Pinpoint the cell where the given text exists, returning its [X, Y] midpoint coordinate. 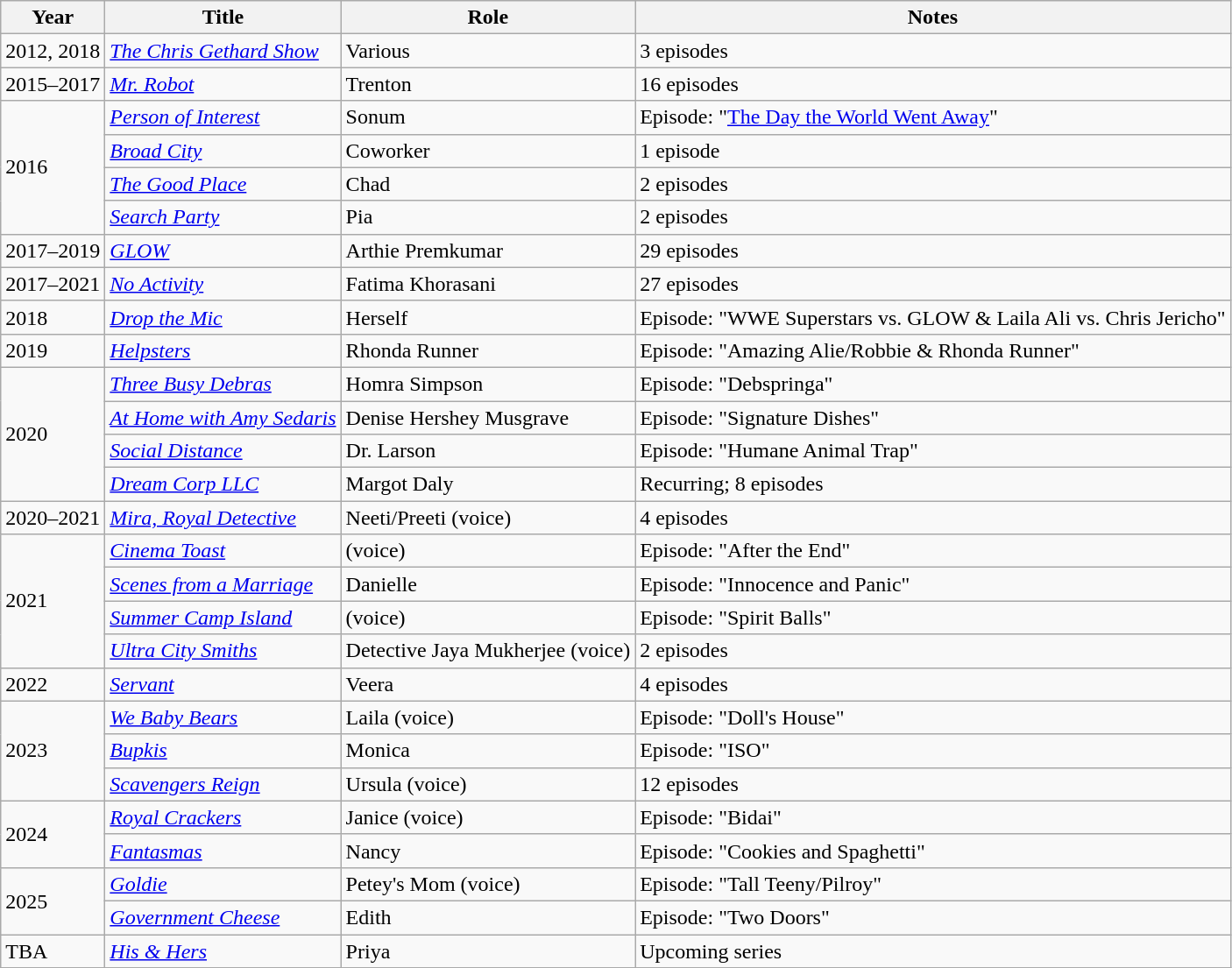
Episode: "ISO" [932, 751]
Nancy [488, 851]
2025 [53, 901]
Herself [488, 317]
Episode: "Spirit Balls" [932, 618]
2024 [53, 834]
3 episodes [932, 51]
Mira, Royal Detective [223, 518]
Petey's Mom (voice) [488, 884]
Ultra City Smiths [223, 651]
At Home with Amy Sedaris [223, 418]
Priya [488, 950]
Sonum [488, 117]
Episode: "Doll's House" [932, 717]
Episode: "Humane Animal Trap" [932, 451]
Cinema Toast [223, 551]
27 episodes [932, 284]
2021 [53, 601]
29 episodes [932, 251]
Episode: "Two Doors" [932, 917]
Chad [488, 184]
2016 [53, 167]
Homra Simpson [488, 384]
Fantasmas [223, 851]
Trenton [488, 84]
The Chris Gethard Show [223, 51]
Royal Crackers [223, 817]
Coworker [488, 151]
Upcoming series [932, 950]
Social Distance [223, 451]
Three Busy Debras [223, 384]
No Activity [223, 284]
Veera [488, 684]
Edith [488, 917]
2018 [53, 317]
Recurring; 8 episodes [932, 484]
Notes [932, 18]
Neeti/Preeti (voice) [488, 518]
Episode: "Amazing Alie/Robbie & Rhonda Runner" [932, 350]
Government Cheese [223, 917]
Pia [488, 217]
Various [488, 51]
Bupkis [223, 751]
GLOW [223, 251]
His & Hers [223, 950]
Broad City [223, 151]
2023 [53, 751]
2020 [53, 434]
2019 [53, 350]
Goldie [223, 884]
Scenes from a Marriage [223, 584]
Detective Jaya Mukherjee (voice) [488, 651]
Drop the Mic [223, 317]
Episode: "WWE Superstars vs. GLOW & Laila Ali vs. Chris Jericho" [932, 317]
Search Party [223, 217]
Laila (voice) [488, 717]
Mr. Robot [223, 84]
Arthie Premkumar [488, 251]
Episode: "The Day the World Went Away" [932, 117]
1 episode [932, 151]
Episode: "Tall Teeny/Pilroy" [932, 884]
The Good Place [223, 184]
Role [488, 18]
Summer Camp Island [223, 618]
Fatima Khorasani [488, 284]
12 episodes [932, 784]
Monica [488, 751]
Episode: "Signature Dishes" [932, 418]
16 episodes [932, 84]
Danielle [488, 584]
Episode: "Cookies and Spaghetti" [932, 851]
Rhonda Runner [488, 350]
Title [223, 18]
Margot Daly [488, 484]
Episode: "Innocence and Panic" [932, 584]
Denise Hershey Musgrave [488, 418]
Dream Corp LLC [223, 484]
Dr. Larson [488, 451]
Episode: "After the End" [932, 551]
Episode: "Debspringa" [932, 384]
2012, 2018 [53, 51]
Scavengers Reign [223, 784]
Year [53, 18]
Janice (voice) [488, 817]
TBA [53, 950]
2017–2021 [53, 284]
Person of Interest [223, 117]
Ursula (voice) [488, 784]
2017–2019 [53, 251]
Servant [223, 684]
We Baby Bears [223, 717]
Episode: "Bidai" [932, 817]
2022 [53, 684]
2015–2017 [53, 84]
2020–2021 [53, 518]
Helpsters [223, 350]
